Determine the [X, Y] coordinate at the center of the cell enclosing the given text.  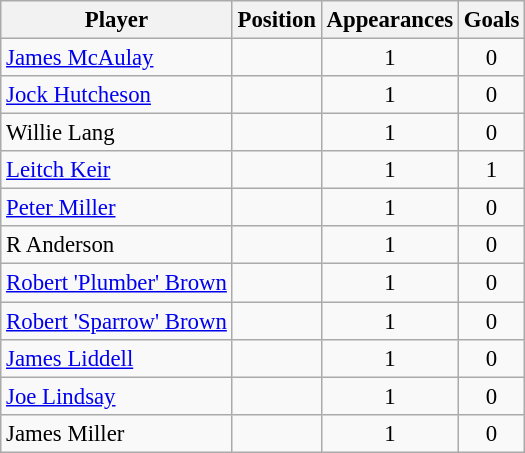
Leitch Keir [116, 170]
Willie Lang [116, 133]
James Miller [116, 433]
Robert 'Sparrow' Brown [116, 321]
James Liddell [116, 358]
Position [276, 20]
Peter Miller [116, 208]
Appearances [390, 20]
Joe Lindsay [116, 396]
James McAulay [116, 58]
R Anderson [116, 245]
Robert 'Plumber' Brown [116, 283]
Goals [491, 20]
Jock Hutcheson [116, 95]
Player [116, 20]
